Find where the given text appears and provide that cell's center as [X, Y] coordinate. 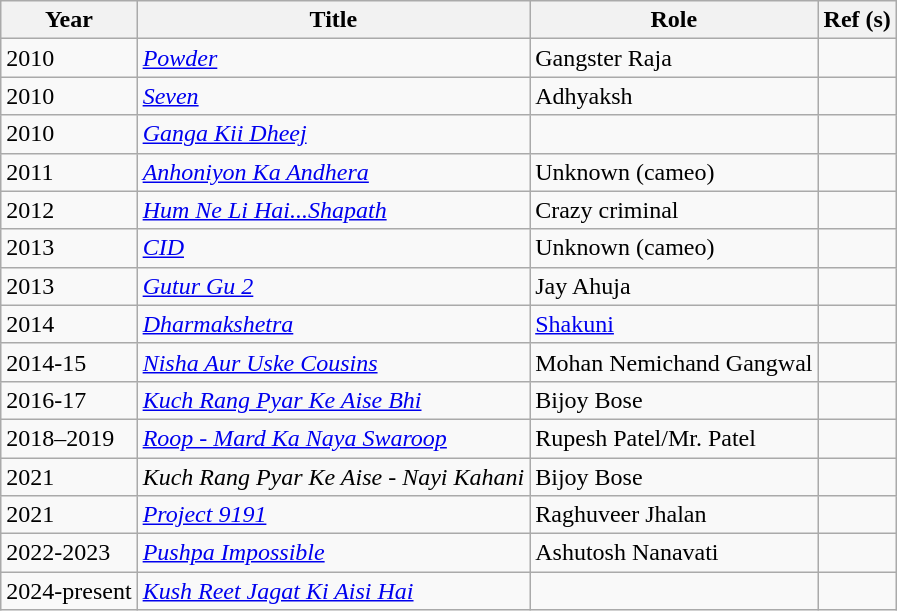
2014 [69, 324]
Gangster Raja [674, 58]
Adhyaksh [674, 96]
Ref (s) [857, 20]
Seven [334, 96]
Roop - Mard Ka Naya Swaroop [334, 438]
Crazy criminal [674, 210]
2022-2023 [69, 553]
CID [334, 248]
Title [334, 20]
2014-15 [69, 362]
Shakuni [674, 324]
Hum Ne Li Hai...Shapath [334, 210]
2016-17 [69, 400]
Anhoniyon Ka Andhera [334, 172]
Nisha Aur Uske Cousins [334, 362]
Kush Reet Jagat Ki Aisi Hai [334, 591]
Jay Ahuja [674, 286]
Year [69, 20]
Role [674, 20]
Rupesh Patel/Mr. Patel [674, 438]
Pushpa Impossible [334, 553]
Project 9191 [334, 515]
Kuch Rang Pyar Ke Aise Bhi [334, 400]
Raghuveer Jhalan [674, 515]
2011 [69, 172]
2018–2019 [69, 438]
2024-present [69, 591]
Powder [334, 58]
2012 [69, 210]
Mohan Nemichand Gangwal [674, 362]
Ganga Kii Dheej [334, 134]
Ashutosh Nanavati [674, 553]
Gutur Gu 2 [334, 286]
Kuch Rang Pyar Ke Aise - Nayi Kahani [334, 477]
Dharmakshetra [334, 324]
